Find where the given text appears and provide that cell's center as [x, y] coordinate. 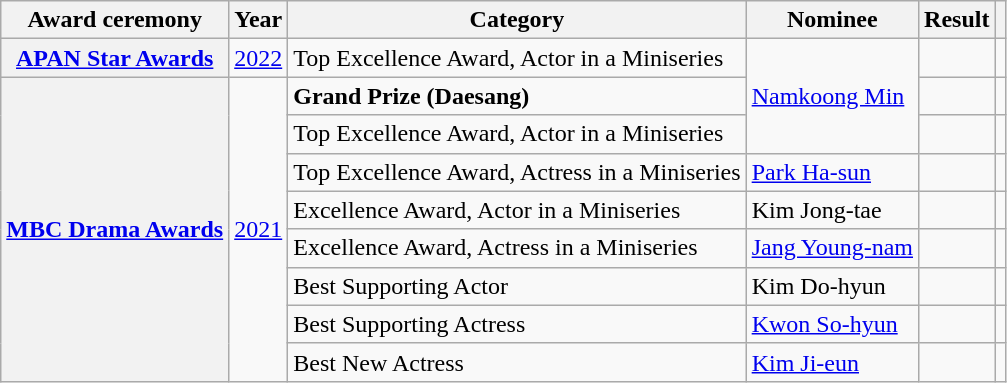
Kim Do-hyun [832, 286]
Year [258, 20]
Jang Young-nam [832, 248]
Kim Ji-eun [832, 362]
Excellence Award, Actor in a Miniseries [517, 210]
Best Supporting Actor [517, 286]
Kwon So-hyun [832, 324]
2021 [258, 229]
2022 [258, 58]
Namkoong Min [832, 96]
MBC Drama Awards [115, 229]
APAN Star Awards [115, 58]
Excellence Award, Actress in a Miniseries [517, 248]
Best Supporting Actress [517, 324]
Kim Jong-tae [832, 210]
Category [517, 20]
Grand Prize (Daesang) [517, 96]
Best New Actress [517, 362]
Award ceremony [115, 20]
Park Ha-sun [832, 172]
Top Excellence Award, Actress in a Miniseries [517, 172]
Result [957, 20]
Nominee [832, 20]
